For the text-containing cell, return its midpoint in (X, Y) coordinate format. 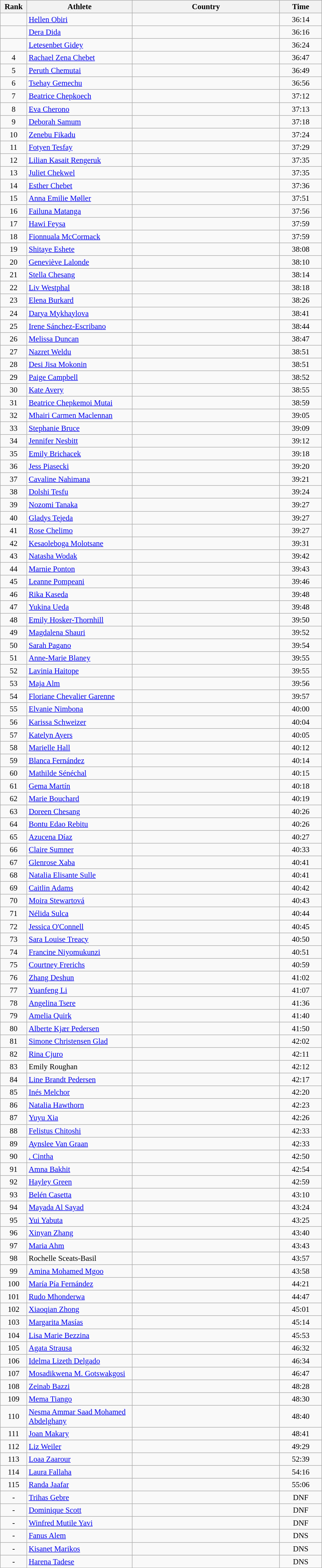
90 (14, 1156)
38:41 (301, 313)
99 (14, 1271)
Failuna Matanga (79, 211)
Liv Westphal (79, 288)
Azucena Díaz (79, 837)
Natalia Hawthorn (79, 1105)
94 (14, 1208)
40:45 (301, 927)
Tsehay Gemechu (79, 83)
68 (14, 875)
40:50 (301, 939)
37:29 (301, 147)
Elena Burkard (79, 301)
45 (14, 582)
38:14 (301, 275)
43 (14, 556)
37:18 (301, 122)
Felistus Chitoshi (79, 1131)
93 (14, 1195)
Belén Casetta (79, 1195)
39:12 (301, 441)
Irene Sánchez-Escribano (79, 326)
Fanus Alem (79, 1536)
34 (14, 441)
84 (14, 1080)
38:44 (301, 326)
9 (14, 122)
Maria Ahm (79, 1246)
106 (14, 1361)
43:57 (301, 1258)
Karissa Schweizer (79, 722)
Amna Bakhit (79, 1169)
Angelina Tsere (79, 1003)
39:18 (301, 454)
52 (14, 671)
80 (14, 1028)
102 (14, 1310)
41 (14, 530)
María Pía Fernández (79, 1284)
Lisa Marie Bezzina (79, 1335)
88 (14, 1131)
25 (14, 326)
Kisanet Marikos (79, 1549)
Emily Hosker-Thornhill (79, 620)
40 (14, 518)
64 (14, 824)
81 (14, 1041)
70 (14, 901)
Deborah Samum (79, 122)
74 (14, 952)
Yui Yabuta (79, 1220)
75 (14, 965)
49:29 (301, 1446)
38:59 (301, 403)
Margarita Masías (79, 1322)
Glenrose Xaba (79, 863)
40:43 (301, 901)
11 (14, 147)
Claire Sumner (79, 850)
Letesenbet Gidey (79, 45)
Shitaye Eshete (79, 249)
42:11 (301, 1054)
43:58 (301, 1271)
Stella Chesang (79, 275)
53 (14, 684)
7 (14, 96)
38:10 (301, 262)
Maja Alm (79, 684)
18 (14, 237)
111 (14, 1434)
14 (14, 186)
82 (14, 1054)
43:40 (301, 1233)
39:24 (301, 492)
Zenebu Fikadu (79, 135)
38:08 (301, 249)
42:17 (301, 1080)
38:52 (301, 377)
8 (14, 109)
91 (14, 1169)
39:42 (301, 556)
36:47 (301, 58)
35 (14, 454)
42:54 (301, 1169)
Lilian Kasait Rengeruk (79, 160)
42:12 (301, 1067)
Esther Chebet (79, 186)
50 (14, 646)
Athlete (79, 7)
37:24 (301, 135)
40:05 (301, 735)
Elvanie Nimbona (79, 709)
45:14 (301, 1322)
66 (14, 850)
38:18 (301, 288)
101 (14, 1297)
29 (14, 377)
58 (14, 747)
Gladys Tejeda (79, 518)
10 (14, 135)
36:24 (301, 45)
Beatrice Chepkemoi Mutai (79, 403)
6 (14, 83)
Mhairi Carmen Maclennan (79, 416)
Leanne Pompeani (79, 582)
39:31 (301, 543)
38:55 (301, 390)
56 (14, 722)
40:18 (301, 786)
48:40 (301, 1416)
71 (14, 914)
43:10 (301, 1195)
15 (14, 198)
Rochelle Sceats-Basil (79, 1258)
Juliet Chekwel (79, 173)
42:02 (301, 1041)
95 (14, 1220)
Agata Strausa (79, 1348)
Rank (14, 7)
Time (301, 7)
105 (14, 1348)
54 (14, 697)
46:47 (301, 1373)
36:16 (301, 32)
Country (206, 7)
Marnie Ponton (79, 569)
48:30 (301, 1399)
86 (14, 1105)
Line Brandt Pedersen (79, 1080)
110 (14, 1416)
27 (14, 352)
49 (14, 633)
87 (14, 1118)
. Cintha (79, 1156)
Hayley Green (79, 1182)
40:12 (301, 747)
36:56 (301, 83)
5 (14, 71)
39:20 (301, 466)
39:56 (301, 684)
41:07 (301, 990)
39:50 (301, 620)
24 (14, 313)
Amina Mohamed Mgoo (79, 1271)
Francine Niyomukunzi (79, 952)
Anna Emilie Møller (79, 198)
Magdalena Shauri (79, 633)
40:51 (301, 952)
39:21 (301, 479)
Dera Dida (79, 32)
Rudo Mhonderwa (79, 1297)
32 (14, 416)
Xinyan Zhang (79, 1233)
48 (14, 620)
Eva Cherono (79, 109)
37:51 (301, 198)
39:05 (301, 416)
Simone Christensen Glad (79, 1041)
45:53 (301, 1335)
42:23 (301, 1105)
21 (14, 275)
Blanca Fernández (79, 760)
Desi Jisa Mokonin (79, 365)
40:19 (301, 799)
Anne-Marie Blaney (79, 658)
Katelyn Ayers (79, 735)
Dominique Scott (79, 1510)
Liz Weiler (79, 1446)
17 (14, 224)
Emily Brichacek (79, 454)
54:16 (301, 1472)
98 (14, 1258)
44 (14, 569)
62 (14, 799)
Rachael Zena Chebet (79, 58)
Cavaline Nahimana (79, 479)
72 (14, 927)
30 (14, 390)
67 (14, 863)
Nélida Sulca (79, 914)
78 (14, 1003)
41:36 (301, 1003)
Nozomi Tanaka (79, 505)
Inés Melchor (79, 1092)
89 (14, 1144)
55 (14, 709)
92 (14, 1182)
114 (14, 1472)
16 (14, 211)
76 (14, 977)
40:00 (301, 709)
Alberte Kjær Pedersen (79, 1028)
104 (14, 1335)
43:43 (301, 1246)
Aynslee Van Graan (79, 1144)
42:50 (301, 1156)
Geneviève Lalonde (79, 262)
40:04 (301, 722)
31 (14, 403)
Rika Kaseda (79, 594)
97 (14, 1246)
Jess Piasecki (79, 466)
39:46 (301, 582)
Beatrice Chepkoech (79, 96)
Floriane Chevalier Garenne (79, 697)
Fionnuala McCormack (79, 237)
Randa Jaafar (79, 1485)
43:24 (301, 1208)
46:32 (301, 1348)
37 (14, 479)
Mema Tiango (79, 1399)
Stephanie Bruce (79, 428)
Natasha Wodak (79, 556)
42:59 (301, 1182)
37:36 (301, 186)
23 (14, 301)
22 (14, 288)
Jessica O'Connell (79, 927)
107 (14, 1373)
Darya Mykhaylova (79, 313)
Marielle Hall (79, 747)
60 (14, 773)
40:27 (301, 837)
40:59 (301, 965)
40:14 (301, 760)
38 (14, 492)
55:06 (301, 1485)
Peruth Chemutai (79, 71)
115 (14, 1485)
Hellen Obiri (79, 20)
44:47 (301, 1297)
Natalia Elisante Sulle (79, 875)
Kesaoleboga Molotsane (79, 543)
Hawi Feysa (79, 224)
38:26 (301, 301)
42 (14, 543)
33 (14, 428)
39:09 (301, 428)
Yuyu Xia (79, 1118)
65 (14, 837)
Joan Makary (79, 1434)
39:54 (301, 646)
109 (14, 1399)
Marie Bouchard (79, 799)
39:52 (301, 633)
108 (14, 1386)
Amelia Quirk (79, 1016)
44:21 (301, 1284)
43:25 (301, 1220)
112 (14, 1446)
36 (14, 466)
Sarah Pagano (79, 646)
37:56 (301, 211)
Idelma Lizeth Delgado (79, 1361)
47 (14, 607)
85 (14, 1092)
Laura Fallaha (79, 1472)
13 (14, 173)
37:12 (301, 96)
48:41 (301, 1434)
Gema Martín (79, 786)
46 (14, 594)
36:14 (301, 20)
Winfred Mutile Yavi (79, 1523)
39:57 (301, 697)
48:28 (301, 1386)
Yukina Ueda (79, 607)
113 (14, 1459)
26 (14, 339)
63 (14, 811)
51 (14, 658)
Doreen Chesang (79, 811)
41:02 (301, 977)
38:47 (301, 339)
Bontu Edao Rebitu (79, 824)
Dolshi Tesfu (79, 492)
46:34 (301, 1361)
Fotyen Tesfay (79, 147)
73 (14, 939)
Nesma Ammar Saad Mohamed Abdelghany (79, 1416)
12 (14, 160)
Loaa Zaarour (79, 1459)
Mayada Al Sayad (79, 1208)
79 (14, 1016)
40:15 (301, 773)
Jennifer Nesbitt (79, 441)
69 (14, 888)
20 (14, 262)
Mosadikwena M. Gotswakgosi (79, 1373)
103 (14, 1322)
59 (14, 760)
Sara Louise Treacy (79, 939)
Emily Roughan (79, 1067)
61 (14, 786)
100 (14, 1284)
Melissa Duncan (79, 339)
39:43 (301, 569)
Paige Campbell (79, 377)
36:49 (301, 71)
Kate Avery (79, 390)
Moira Stewartová (79, 901)
Lavinia Haitope (79, 671)
Harena Tadese (79, 1562)
Yuanfeng Li (79, 990)
40:42 (301, 888)
52:39 (301, 1459)
39 (14, 505)
83 (14, 1067)
28 (14, 365)
37:13 (301, 109)
41:40 (301, 1016)
41:50 (301, 1028)
45:01 (301, 1310)
Rose Chelimo (79, 530)
42:26 (301, 1118)
77 (14, 990)
Courtney Frerichs (79, 965)
40:44 (301, 914)
Xiaoqian Zhong (79, 1310)
40:33 (301, 850)
42:20 (301, 1092)
96 (14, 1233)
Caitlin Adams (79, 888)
19 (14, 249)
4 (14, 58)
Nazret Weldu (79, 352)
Mathilde Sénéchal (79, 773)
Trihas Gebre (79, 1498)
57 (14, 735)
Zeinab Bazzi (79, 1386)
Zhang Deshun (79, 977)
Rina Cjuro (79, 1054)
